Scan for the cell matching the given text and deliver its [X, Y] coordinate at center. 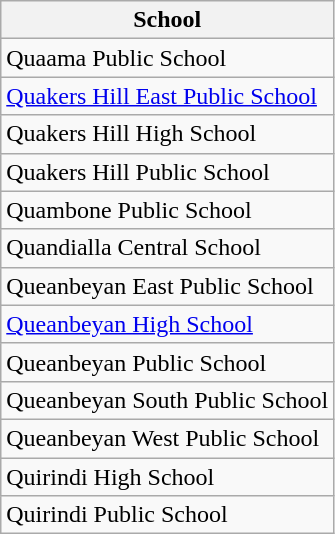
Queanbeyan West Public School [168, 438]
Quakers Hill East Public School [168, 96]
Quirindi High School [168, 477]
Queanbeyan Public School [168, 362]
Queanbeyan South Public School [168, 400]
Quambone Public School [168, 210]
Quaama Public School [168, 58]
School [168, 20]
Quandialla Central School [168, 248]
Queanbeyan High School [168, 324]
Quirindi Public School [168, 515]
Quakers Hill Public School [168, 172]
Quakers Hill High School [168, 134]
Queanbeyan East Public School [168, 286]
